Search for the cell housing the specified text and yield its [X, Y] center coordinate. 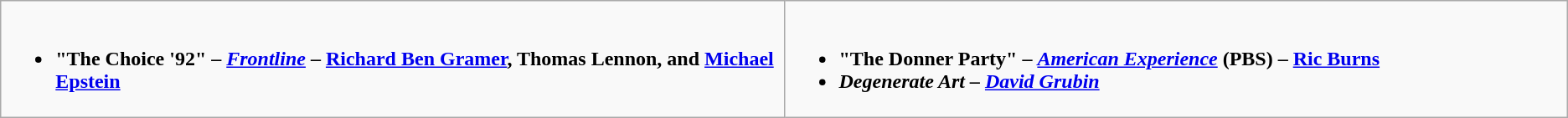
"The Choice '92" – Frontline – Richard Ben Gramer, Thomas Lennon, and Michael Epstein [392, 59]
"The Donner Party" – American Experience (PBS) – Ric BurnsDegenerate Art – David Grubin [1176, 59]
